Determine the [x, y] coordinate at the center of the cell enclosing the given text.  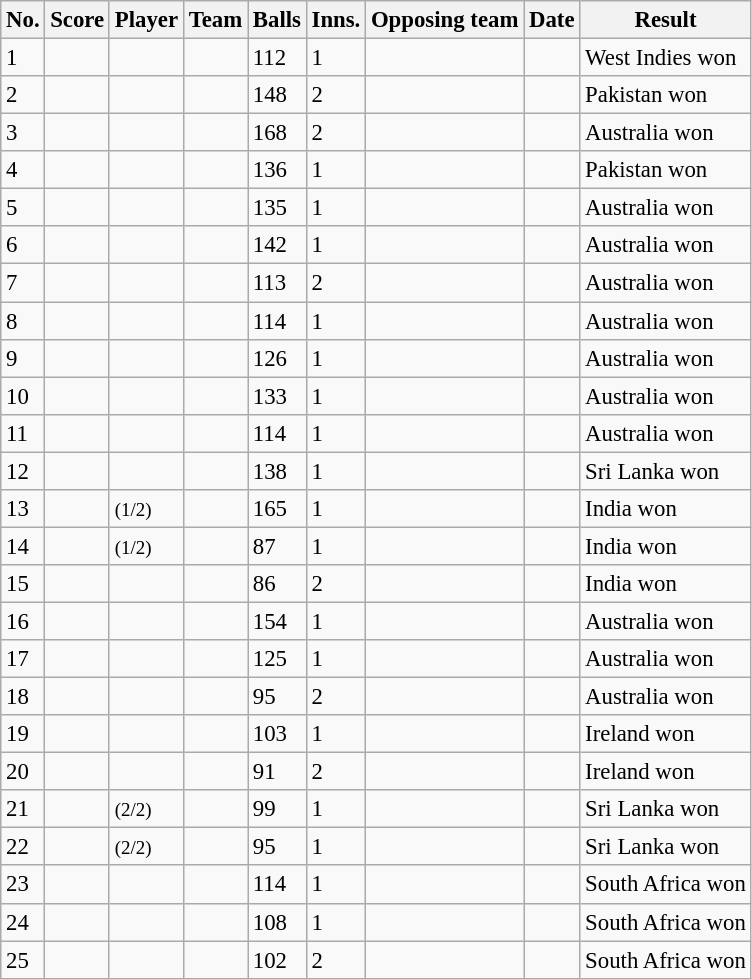
11 [23, 433]
Inns. [336, 20]
9 [23, 358]
99 [278, 809]
103 [278, 734]
102 [278, 960]
113 [278, 283]
25 [23, 960]
91 [278, 772]
138 [278, 471]
5 [23, 208]
Balls [278, 20]
142 [278, 245]
15 [23, 584]
Score [78, 20]
133 [278, 396]
12 [23, 471]
125 [278, 659]
19 [23, 734]
West Indies won [666, 58]
No. [23, 20]
21 [23, 809]
3 [23, 133]
4 [23, 170]
16 [23, 621]
6 [23, 245]
17 [23, 659]
Date [552, 20]
87 [278, 546]
24 [23, 922]
Team [215, 20]
Player [146, 20]
135 [278, 208]
13 [23, 509]
Result [666, 20]
20 [23, 772]
86 [278, 584]
14 [23, 546]
Opposing team [445, 20]
168 [278, 133]
126 [278, 358]
10 [23, 396]
112 [278, 58]
8 [23, 321]
7 [23, 283]
23 [23, 885]
108 [278, 922]
22 [23, 847]
136 [278, 170]
165 [278, 509]
18 [23, 697]
148 [278, 95]
154 [278, 621]
